Determine the (X, Y) coordinate at the center of the cell enclosing the given text.  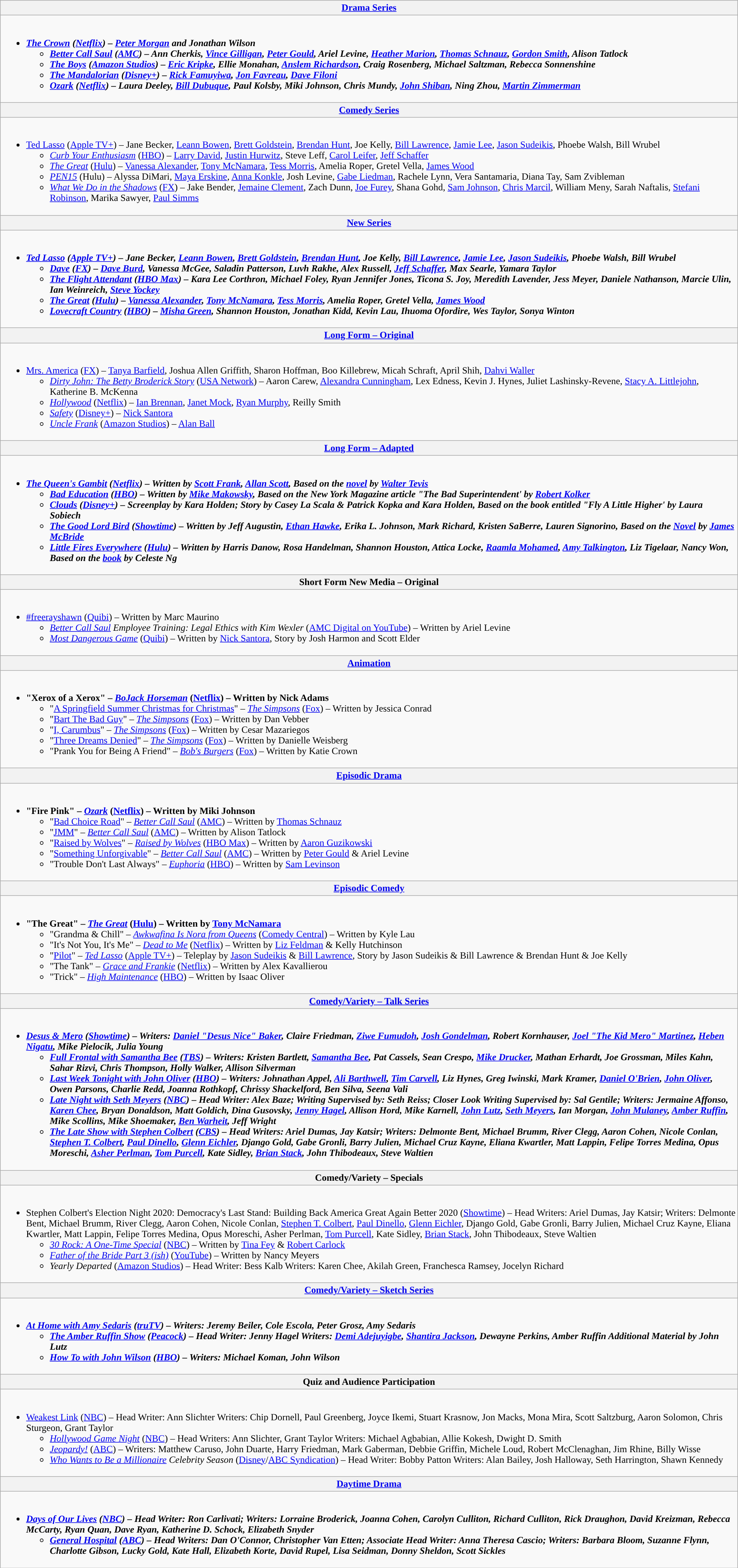
Long Form – Original (369, 335)
Drama Series (369, 8)
Episodic Comedy (369, 888)
Long Form – Adapted (369, 448)
Quiz and Audience Participation (369, 1382)
Episodic Drama (369, 776)
Short Form New Media – Original (369, 582)
New Series (369, 223)
Comedy/Variety – Sketch Series (369, 1290)
Comedy/Variety – Specials (369, 1178)
Comedy Series (369, 110)
Comedy/Variety – Talk Series (369, 1001)
Animation (369, 663)
Daytime Drama (369, 1484)
